Locate the cell with the specified text and output its (x, y) center coordinate. 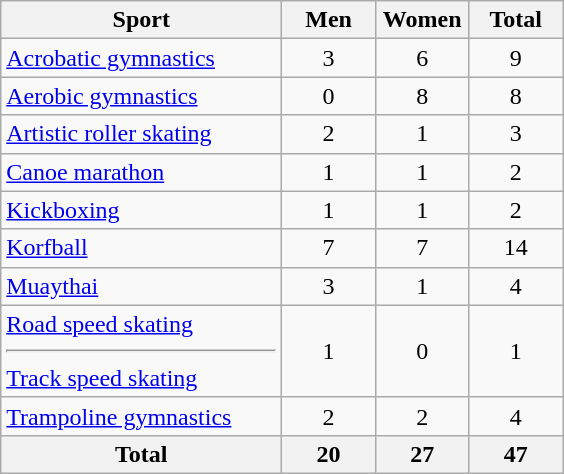
Sport (142, 20)
Road speed skatingTrack speed skating (142, 351)
Kickboxing (142, 210)
47 (516, 454)
14 (516, 248)
6 (422, 58)
27 (422, 454)
Men (329, 20)
Muaythai (142, 286)
Women (422, 20)
Korfball (142, 248)
Acrobatic gymnastics (142, 58)
Artistic roller skating (142, 134)
Canoe marathon (142, 172)
9 (516, 58)
Aerobic gymnastics (142, 96)
Trampoline gymnastics (142, 416)
20 (329, 454)
